Find where the given text appears and provide that cell's center as (X, Y) coordinate. 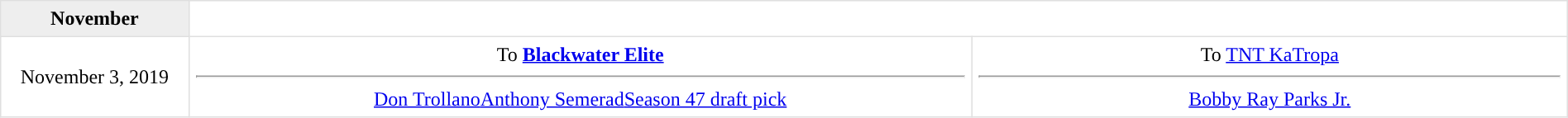
November 3, 2019 (94, 77)
To TNT KaTropaBobby Ray Parks Jr. (1269, 77)
November (94, 19)
To Blackwater EliteDon TrollanoAnthony SemeradSeason 47 draft pick (581, 77)
